Pinpoint the cell where the given text exists, returning its (x, y) midpoint coordinate. 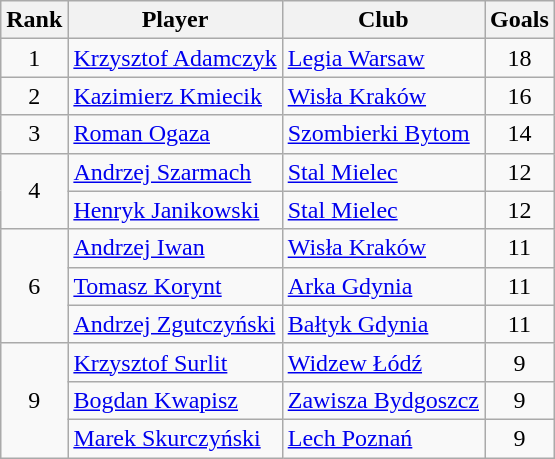
16 (520, 96)
Kazimierz Kmiecik (175, 96)
4 (34, 191)
Andrzej Szarmach (175, 172)
Zawisza Bydgoszcz (383, 400)
Krzysztof Surlit (175, 362)
Player (175, 20)
6 (34, 286)
Szombierki Bytom (383, 134)
Rank (34, 20)
Henryk Janikowski (175, 210)
18 (520, 58)
Widzew Łódź (383, 362)
Bogdan Kwapisz (175, 400)
Andrzej Iwan (175, 248)
Club (383, 20)
14 (520, 134)
Lech Poznań (383, 438)
Roman Ogaza (175, 134)
Arka Gdynia (383, 286)
Krzysztof Adamczyk (175, 58)
2 (34, 96)
Legia Warsaw (383, 58)
Marek Skurczyński (175, 438)
1 (34, 58)
Tomasz Korynt (175, 286)
Andrzej Zgutczyński (175, 324)
3 (34, 134)
Bałtyk Gdynia (383, 324)
Goals (520, 20)
